Detect which cell encompasses the target text, then output its [X, Y] center coordinate. 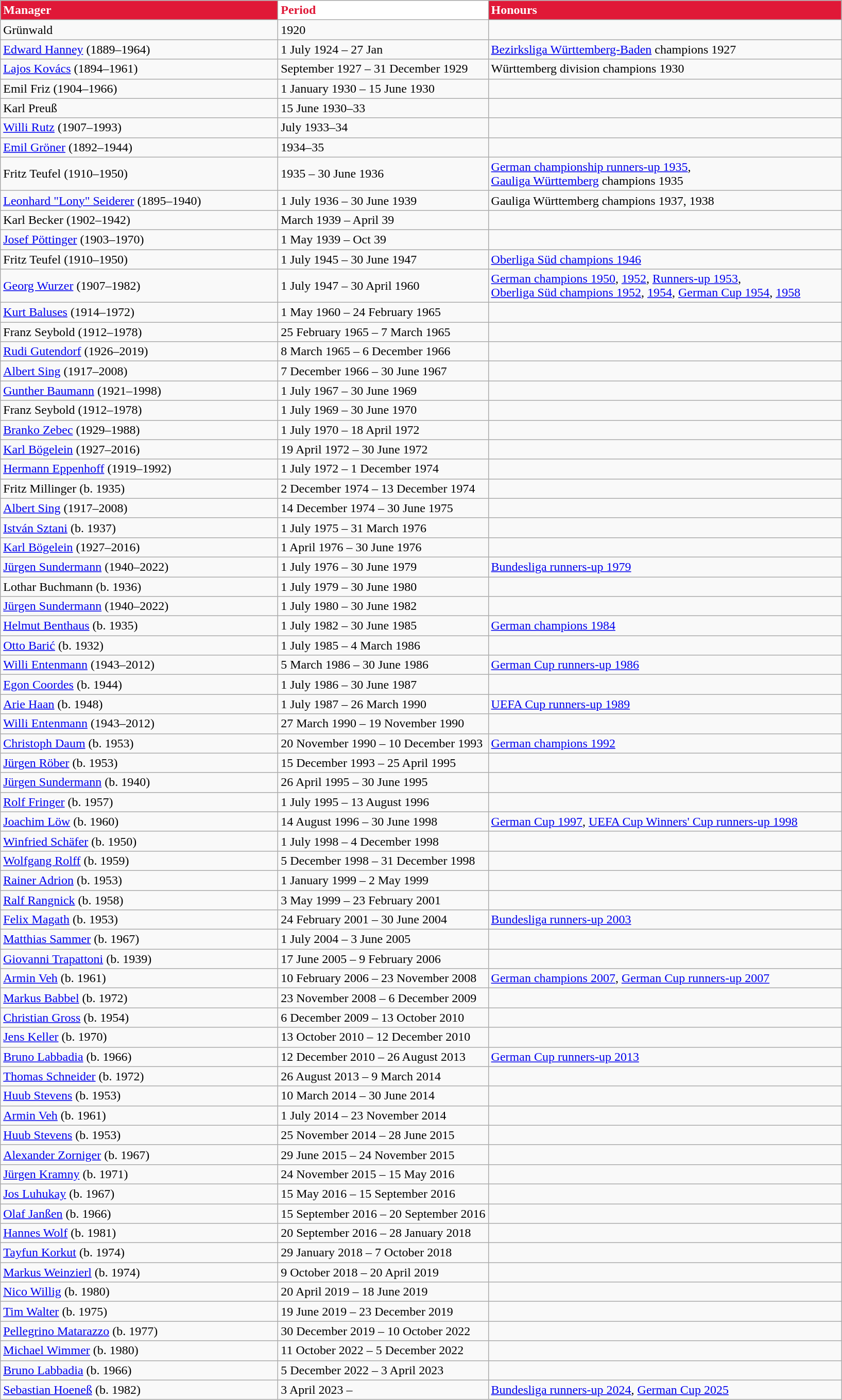
7 December 1966 – 30 June 1967 [383, 371]
25 November 2014 – 28 June 2015 [383, 1135]
1920 [383, 30]
Branko Zebec (1929–1988) [139, 430]
23 November 2008 – 6 December 2009 [383, 998]
19 June 2019 – 23 December 2019 [383, 1311]
Willi Rutz (1907–1993) [139, 128]
Joachim Löw (b. 1960) [139, 821]
1 July 1967 – 30 June 1969 [383, 391]
Gauliga Württemberg champions 1937, 1938 [665, 200]
Period [383, 10]
German champions 1950, 1952, Runners-up 1953, Oberliga Süd champions 1952, 1954, German Cup 1954, 1958 [665, 286]
5 March 1986 – 30 June 1986 [383, 665]
11 October 2022 – 5 December 2022 [383, 1351]
26 April 1995 – 30 June 1995 [383, 782]
Emil Gröner (1892–1944) [139, 147]
Markus Babbel (b. 1972) [139, 998]
1 July 1936 – 30 June 1939 [383, 200]
6 December 2009 – 13 October 2010 [383, 1018]
Olaf Janßen (b. 1966) [139, 1213]
Felix Magath (b. 1953) [139, 920]
Lothar Buchmann (b. 1936) [139, 586]
26 August 2013 – 9 March 2014 [383, 1076]
Winfried Schäfer (b. 1950) [139, 841]
24 February 2001 – 30 June 2004 [383, 920]
Emil Friz (1904–1966) [139, 89]
Bundesliga runners-up 1979 [665, 567]
István Sztani (b. 1937) [139, 528]
10 February 2006 – 23 November 2008 [383, 978]
Württemberg division champions 1930 [665, 69]
Leonhard "Lony" Seiderer (1895–1940) [139, 200]
Christoph Daum (b. 1953) [139, 743]
1 July 1924 – 27 Jan [383, 49]
1 July 1985 – 4 March 1986 [383, 645]
Helmut Benthaus (b. 1935) [139, 626]
2 December 1974 – 13 December 1974 [383, 488]
Bundesliga runners-up 2024, German Cup 2025 [665, 1390]
15 December 1993 – 25 April 1995 [383, 763]
Kurt Baluses (1914–1972) [139, 312]
Thomas Schneider (b. 1972) [139, 1076]
German Cup runners-up 1986 [665, 665]
Rudi Gutendorf (1926–2019) [139, 352]
15 May 2016 – 15 September 2016 [383, 1194]
Jürgen Röber (b. 1953) [139, 763]
Karl Preuß [139, 108]
Egon Coordes (b. 1944) [139, 685]
10 March 2014 – 30 June 2014 [383, 1096]
Fritz Millinger (b. 1935) [139, 488]
Hermann Eppenhoff (1919–1992) [139, 469]
5 December 1998 – 31 December 1998 [383, 861]
Bezirksliga Württemberg-Baden champions 1927 [665, 49]
1935 – 30 June 1936 [383, 174]
Rolf Fringer (b. 1957) [139, 802]
German Cup 1997, UEFA Cup Winners' Cup runners-up 1998 [665, 821]
German champions 1984 [665, 626]
1 July 1998 – 4 December 1998 [383, 841]
German championship runners-up 1935, Gauliga Württemberg champions 1935 [665, 174]
Hannes Wolf (b. 1981) [139, 1233]
Josef Pöttinger (1903–1970) [139, 239]
1 July 1986 – 30 June 1987 [383, 685]
German Cup runners-up 2013 [665, 1057]
17 June 2005 – 9 February 2006 [383, 959]
19 April 1972 – 30 June 1972 [383, 449]
1 July 1972 – 1 December 1974 [383, 469]
Tayfun Korkut (b. 1974) [139, 1253]
1 July 1979 – 30 June 1980 [383, 586]
Grünwald [139, 30]
1 May 1960 – 24 February 1965 [383, 312]
1 July 1975 – 31 March 1976 [383, 528]
29 June 2015 – 24 November 2015 [383, 1154]
1 July 1969 – 30 June 1970 [383, 410]
1 July 1970 – 18 April 1972 [383, 430]
German champions 2007, German Cup runners-up 2007 [665, 978]
1 July 1976 – 30 June 1979 [383, 567]
UEFA Cup runners-up 1989 [665, 704]
Tim Walter (b. 1975) [139, 1311]
1 January 1930 – 15 June 1930 [383, 89]
1 July 1987 – 26 March 1990 [383, 704]
Manager [139, 10]
Christian Gross (b. 1954) [139, 1018]
15 September 2016 – 20 September 2016 [383, 1213]
1 July 1982 – 30 June 1985 [383, 626]
Edward Hanney (1889–1964) [139, 49]
March 1939 – April 39 [383, 220]
Giovanni Trapattoni (b. 1939) [139, 959]
Arie Haan (b. 1948) [139, 704]
July 1933–34 [383, 128]
Georg Wurzer (1907–1982) [139, 286]
Honours [665, 10]
20 April 2019 – 18 June 2019 [383, 1292]
1 April 1976 – 30 June 1976 [383, 547]
Michael Wimmer (b. 1980) [139, 1351]
Markus Weinzierl (b. 1974) [139, 1272]
1 July 2004 – 3 June 2005 [383, 939]
Matthias Sammer (b. 1967) [139, 939]
Karl Becker (1902–1942) [139, 220]
9 October 2018 – 20 April 2019 [383, 1272]
Jens Keller (b. 1970) [139, 1037]
13 October 2010 – 12 December 2010 [383, 1037]
20 November 1990 – 10 December 1993 [383, 743]
3 May 1999 – 23 February 2001 [383, 900]
1 January 1999 – 2 May 1999 [383, 880]
14 August 1996 – 30 June 1998 [383, 821]
1 July 1980 – 30 June 1982 [383, 606]
5 December 2022 – 3 April 2023 [383, 1370]
8 March 1965 – 6 December 1966 [383, 352]
Oberliga Süd champions 1946 [665, 259]
15 June 1930–33 [383, 108]
1 July 1995 – 13 August 1996 [383, 802]
20 September 2016 – 28 January 2018 [383, 1233]
Jürgen Sundermann (b. 1940) [139, 782]
12 December 2010 – 26 August 2013 [383, 1057]
24 November 2015 – 15 May 2016 [383, 1174]
3 April 2023 – [383, 1390]
30 December 2019 – 10 October 2022 [383, 1331]
1 July 1945 – 30 June 1947 [383, 259]
1 May 1939 – Oct 39 [383, 239]
Rainer Adrion (b. 1953) [139, 880]
Ralf Rangnick (b. 1958) [139, 900]
Gunther Baumann (1921–1998) [139, 391]
German champions 1992 [665, 743]
25 February 1965 – 7 March 1965 [383, 332]
Bundesliga runners-up 2003 [665, 920]
Jos Luhukay (b. 1967) [139, 1194]
September 1927 – 31 December 1929 [383, 69]
14 December 1974 – 30 June 1975 [383, 508]
Pellegrino Matarazzo (b. 1977) [139, 1331]
Nico Willig (b. 1980) [139, 1292]
1 July 2014 – 23 November 2014 [383, 1115]
29 January 2018 – 7 October 2018 [383, 1253]
1 July 1947 – 30 April 1960 [383, 286]
Otto Barić (b. 1932) [139, 645]
1934–35 [383, 147]
Lajos Kovács (1894–1961) [139, 69]
27 March 1990 – 19 November 1990 [383, 724]
Sebastian Hoeneß (b. 1982) [139, 1390]
Jürgen Kramny (b. 1971) [139, 1174]
Wolfgang Rolff (b. 1959) [139, 861]
Alexander Zorniger (b. 1967) [139, 1154]
